Return [X, Y] of the center of cell containing provided text 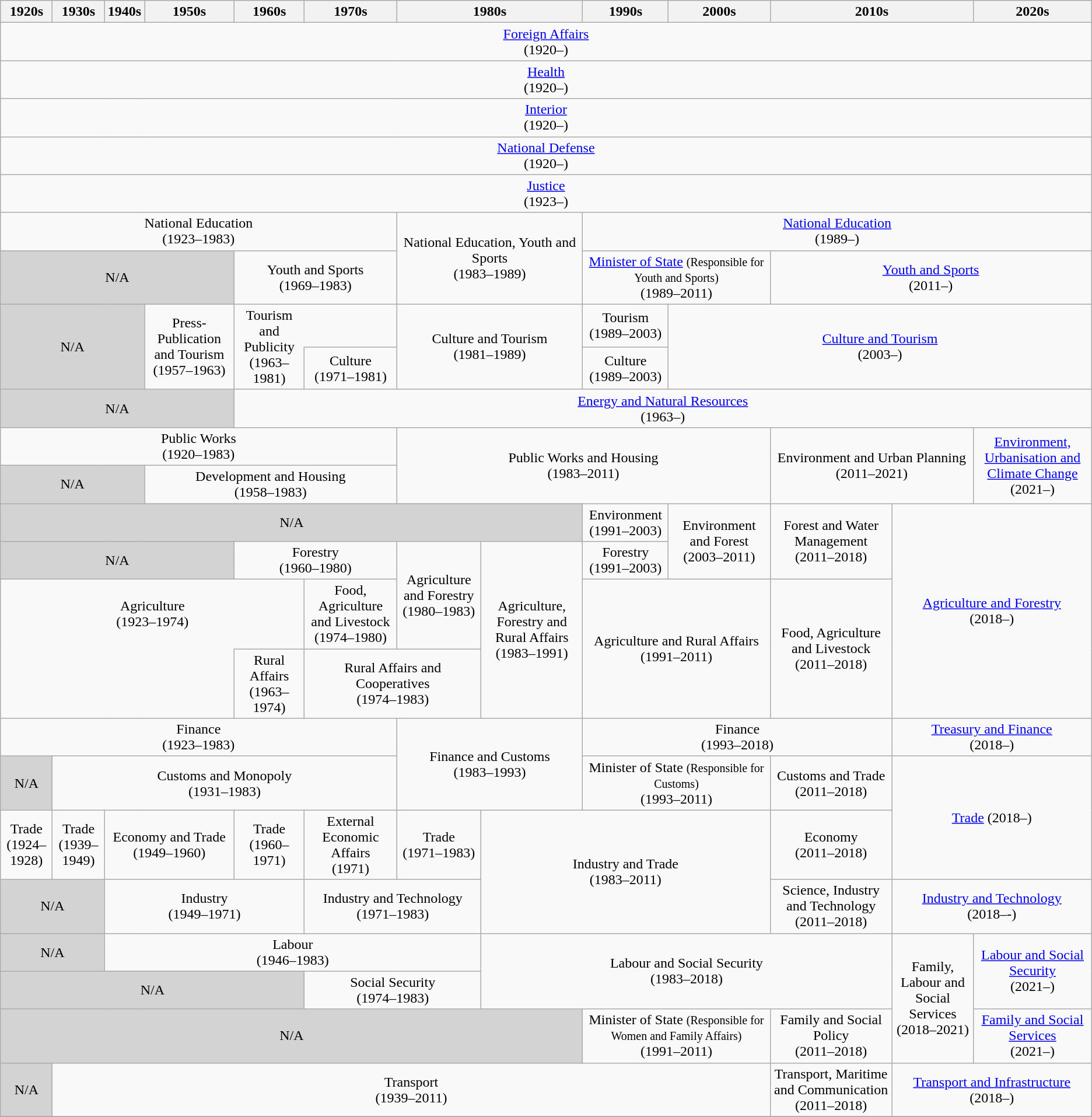
Industry and Trade (1983–2011) [625, 872]
Environment, Urbanisation and Climate Change (2021–) [1032, 465]
Industry and Technology (1971–1983) [393, 906]
Industry (1949–1971) [204, 906]
Rural Affairs and Cooperatives (1974–1983) [393, 684]
Youth and Sports (2011–) [931, 277]
Science, Industry and Technology (2011–2018) [831, 906]
Environment and Forest (2003–2011) [719, 541]
Minister of State (Responsible for Youth and Sports) (1989–2011) [677, 277]
Youth and Sports (1969–1983) [315, 277]
Environment (1991–2003) [625, 522]
Trade (1971–1983) [439, 845]
1990s [625, 12]
Justice (1923–) [546, 194]
Minister of State (Responsible for Women and Family Affairs) (1991–2011) [677, 1036]
Press-Publication and Tourism (1957–1963) [190, 347]
Culture (1989–2003) [625, 368]
Interior (1920–) [546, 118]
Forestry (1991–2003) [625, 560]
Economy and Trade (1949–1960) [169, 845]
Finance and Customs (1983–1993) [490, 765]
National Education (1923–1983) [198, 231]
Finance (1923–1983) [198, 738]
Labour and Social Security (1983–2018) [687, 971]
Customs and Monopoly (1931–1983) [225, 783]
Forestry (1960–1980) [315, 560]
Treasury and Finance(2018–) [992, 738]
Family and Social Policy (2011–2018) [831, 1036]
2010s [871, 12]
1920s [27, 12]
1950s [190, 12]
1930s [78, 12]
Social Security (1974–1983) [393, 990]
National Education, Youth and Sports (1983–1989) [490, 258]
Customs and Trade (2011–2018) [831, 783]
1980s [490, 12]
Finance (1993–2018) [737, 738]
Agriculture and Forestry(2018–) [992, 610]
Economy (2011–2018) [831, 845]
Culture and Tourism (2003–) [880, 347]
Tourism and Publicity (1963–1981) [269, 347]
Agriculture (1923–1974) [153, 614]
Culture (1971–1981) [351, 368]
Tourism (1989–2003) [625, 326]
1970s [351, 12]
Family, Labour and Social Services(2018–2021) [932, 998]
Transport and Infrastructure(2018–) [992, 1090]
Minister of State (Responsible for Customs) (1993–2011) [677, 783]
Labour and Social Security (2021–) [1032, 971]
Trade (2018–) [992, 818]
Culture and Tourism (1981–1989) [490, 347]
National Education (1989–) [837, 231]
Public Works (1920–1983) [198, 446]
National Defense (1920–) [546, 155]
Transport (1939–2011) [411, 1090]
Forest and Water Management (2011–2018) [831, 541]
Rural Affairs (1963–1974) [269, 684]
Agriculture and Forestry (1980–1983) [439, 595]
Family and Social Services (2021–) [1032, 1036]
Transport, Maritime and Communication (2011–2018) [831, 1090]
Trade (1939–1949) [78, 845]
Development and Housing (1958–1983) [271, 484]
2020s [1032, 12]
Environment and Urban Planning (2011–2021) [871, 465]
Energy and Natural Resources (1963–) [663, 409]
Food, Agriculture and Livestock (1974–1980) [351, 614]
Health (1920–) [546, 79]
Agriculture and Rural Affairs (1991–2011) [677, 649]
1960s [269, 12]
Labour (1946–1983) [293, 952]
Foreign Affairs (1920–) [546, 42]
Agriculture, Forestry and Rural Affairs (1983–1991) [532, 630]
Trade (1960–1971) [269, 845]
Food, Agriculture and Livestock (2011–2018) [831, 649]
1940s [124, 12]
2000s [719, 12]
External Economic Affairs (1971) [351, 845]
Trade (1924–1928) [27, 845]
Industry and Technology(2018–-) [992, 906]
Public Works and Housing (1983–2011) [583, 465]
